Locate the cell with the specified text and output its [x, y] center coordinate. 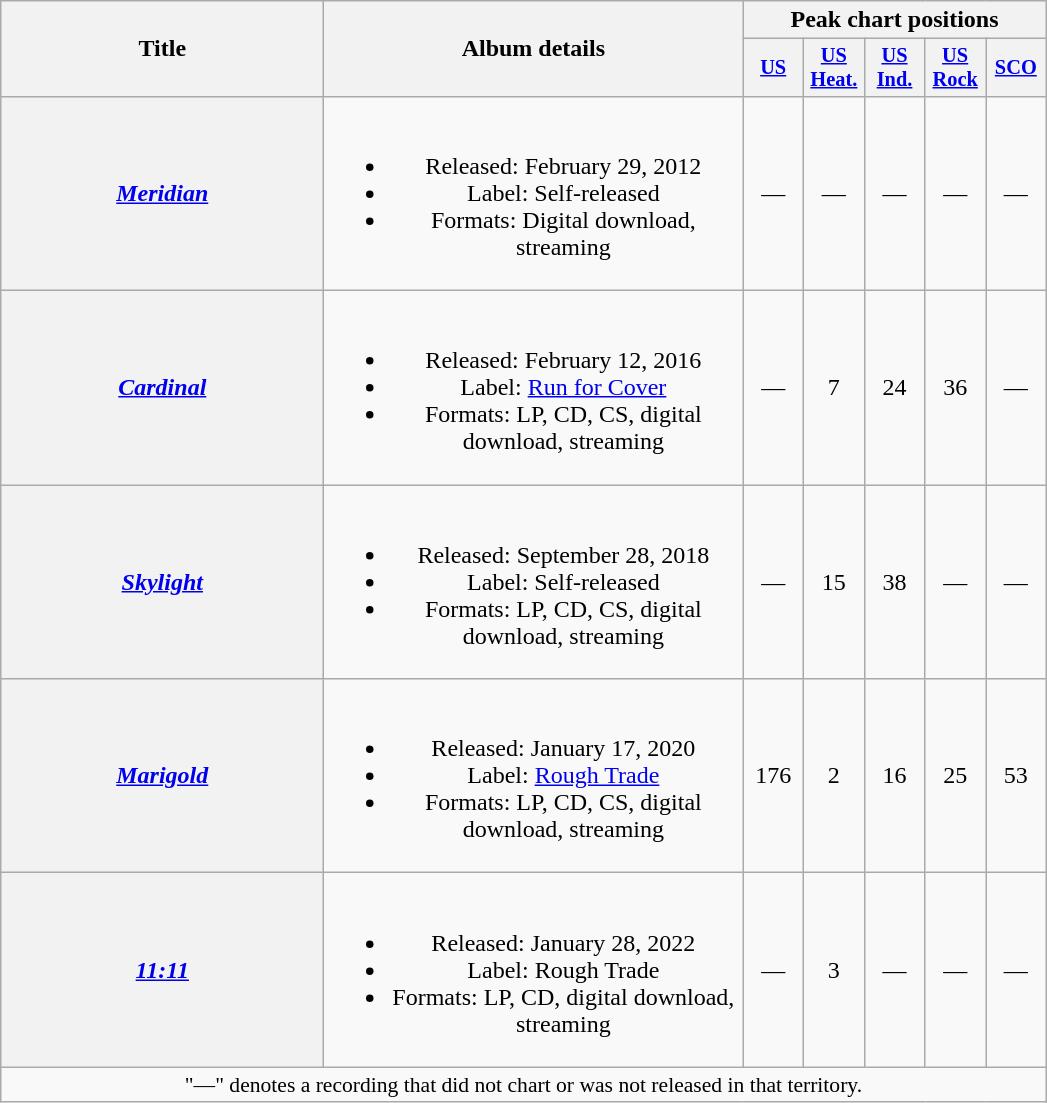
53 [1016, 776]
SCO [1016, 68]
"—" denotes a recording that did not chart or was not released in that territory. [524, 1085]
25 [956, 776]
Skylight [162, 582]
Meridian [162, 193]
Released: February 12, 2016Label: Run for CoverFormats: LP, CD, CS, digital download, streaming [534, 388]
Peak chart positions [894, 20]
US Heat. [834, 68]
3 [834, 970]
US [774, 68]
Released: September 28, 2018Label: Self-releasedFormats: LP, CD, CS, digital download, streaming [534, 582]
24 [894, 388]
7 [834, 388]
Album details [534, 49]
US Rock [956, 68]
Marigold [162, 776]
Title [162, 49]
Released: January 17, 2020Label: Rough TradeFormats: LP, CD, CS, digital download, streaming [534, 776]
15 [834, 582]
36 [956, 388]
38 [894, 582]
Released: February 29, 2012Label: Self-releasedFormats: Digital download, streaming [534, 193]
Released: January 28, 2022Label: Rough TradeFormats: LP, CD, digital download, streaming [534, 970]
16 [894, 776]
Cardinal [162, 388]
176 [774, 776]
US Ind. [894, 68]
11:11 [162, 970]
2 [834, 776]
